From the cell containing the given text, extract its center point as (x, y) coordinate. 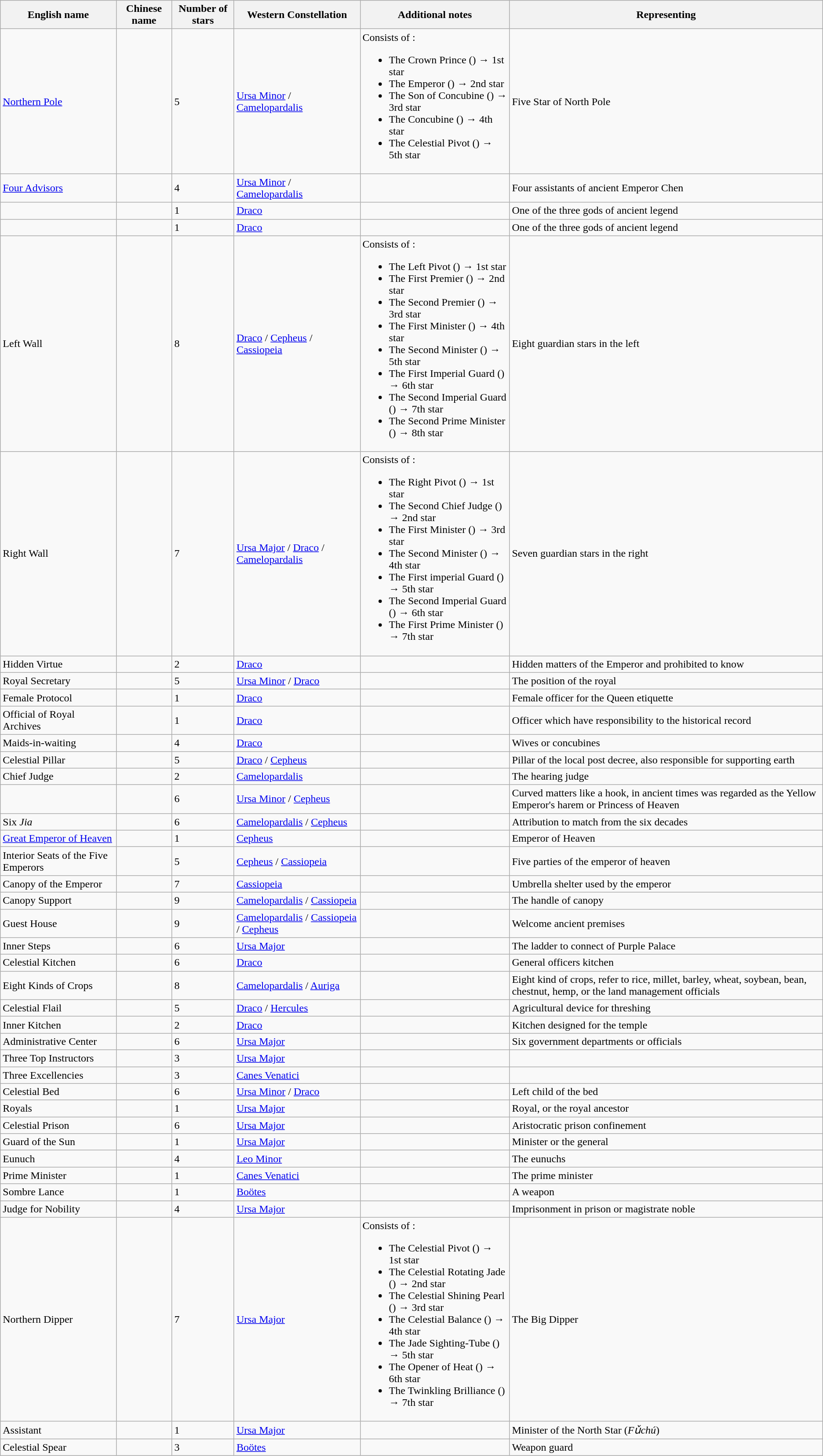
Cepheus / Cassiopeia (297, 861)
Number of stars (203, 15)
Camelopardalis / Cepheus (297, 822)
Curved matters like a hook, in ancient times was regarded as the Yellow Emperor's harem or Princess of Heaven (666, 799)
Umbrella shelter used by the emperor (666, 884)
Draco / Hercules (297, 1008)
Aristocratic prison confinement (666, 1125)
Interior Seats of the Five Emperors (58, 861)
Additional notes (435, 15)
Three Excellencies (58, 1075)
Leo Minor (297, 1159)
Canopy Support (58, 901)
Celestial Kitchen (58, 963)
Canopy of the Emperor (58, 884)
The ladder to connect of Purple Palace (666, 946)
Northern Pole (58, 101)
Royal Secretary (58, 681)
Pillar of the local post decree, also responsible for supporting earth (666, 759)
Weapon guard (666, 1447)
Celestial Pillar (58, 759)
Representing (666, 15)
Female Protocol (58, 697)
Sombre Lance (58, 1192)
Celestial Spear (58, 1447)
The handle of canopy (666, 901)
Emperor of Heaven (666, 839)
Royals (58, 1109)
The Big Dipper (666, 1319)
General officers kitchen (666, 963)
Eight guardian stars in the left (666, 344)
Eight Kinds of Crops (58, 985)
English name (58, 15)
Northern Dipper (58, 1319)
Six Jia (58, 822)
Right Wall (58, 554)
Five parties of the emperor of heaven (666, 861)
Female officer for the Queen etiquette (666, 697)
Maids-in-waiting (58, 743)
Assistant (58, 1430)
Eunuch (58, 1159)
Camelopardalis (297, 777)
Guest House (58, 923)
Prime Minister (58, 1175)
Inner Steps (58, 946)
Kitchen designed for the temple (666, 1025)
Draco / Cepheus (297, 759)
Minister or the general (666, 1142)
Draco / Cepheus / Cassiopeia (297, 344)
Celestial Prison (58, 1125)
Guard of the Sun (58, 1142)
Celestial Flail (58, 1008)
Royal, or the royal ancestor (666, 1109)
Camelopardalis / Cassiopeia (297, 901)
Western Constellation (297, 15)
Attribution to match from the six decades (666, 822)
Left child of the bed (666, 1092)
The prime minister (666, 1175)
The hearing judge (666, 777)
A weapon (666, 1192)
Chief Judge (58, 777)
Imprisonment in prison or magistrate noble (666, 1209)
Cassiopeia (297, 884)
Administrative Center (58, 1041)
Four assistants of ancient Emperor Chen (666, 188)
Judge for Nobility (58, 1209)
Eight kind of crops, refer to rice, millet, barley, wheat, soybean, bean, chestnut, hemp, or the land management officials (666, 985)
Five Star of North Pole (666, 101)
Inner Kitchen (58, 1025)
Hidden matters of the Emperor and prohibited to know (666, 664)
Six government departments or officials (666, 1041)
Great Emperor of Heaven (58, 839)
Seven guardian stars in the right (666, 554)
Official of Royal Archives (58, 720)
Camelopardalis / Auriga (297, 985)
Celestial Bed (58, 1092)
Hidden Virtue (58, 664)
Four Advisors (58, 188)
Wives or concubines (666, 743)
Camelopardalis / Cassiopeia / Cepheus (297, 923)
The eunuchs (666, 1159)
Ursa Major / Draco / Camelopardalis (297, 554)
Chinese name (144, 15)
Minister of the North Star (Fǔchú) (666, 1430)
Cepheus (297, 839)
Left Wall (58, 344)
Ursa Minor / Cepheus (297, 799)
Agricultural device for threshing (666, 1008)
Welcome ancient premises (666, 923)
Officer which have responsibility to the historical record (666, 720)
The position of the royal (666, 681)
Three Top Instructors (58, 1058)
